Detect which cell encompasses the target text, then output its [X, Y] center coordinate. 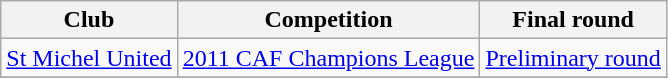
Preliminary round [573, 58]
St Michel United [89, 58]
Competition [328, 20]
Final round [573, 20]
2011 CAF Champions League [328, 58]
Club [89, 20]
